Return (x, y) of the center of cell containing provided text 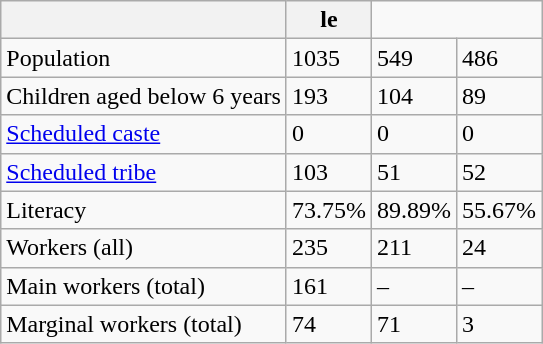
486 (500, 58)
Workers (all) (144, 248)
74 (328, 324)
51 (414, 172)
103 (328, 172)
Scheduled caste (144, 134)
71 (414, 324)
549 (414, 58)
52 (500, 172)
55.67% (500, 210)
104 (414, 96)
24 (500, 248)
193 (328, 96)
89 (500, 96)
le (328, 20)
Main workers (total) (144, 286)
Children aged below 6 years (144, 96)
235 (328, 248)
3 (500, 324)
211 (414, 248)
Scheduled tribe (144, 172)
73.75% (328, 210)
89.89% (414, 210)
161 (328, 286)
1035 (328, 58)
Population (144, 58)
Literacy (144, 210)
Marginal workers (total) (144, 324)
